Extract the [x, y] coordinate from the center of the cell holding the provided text.  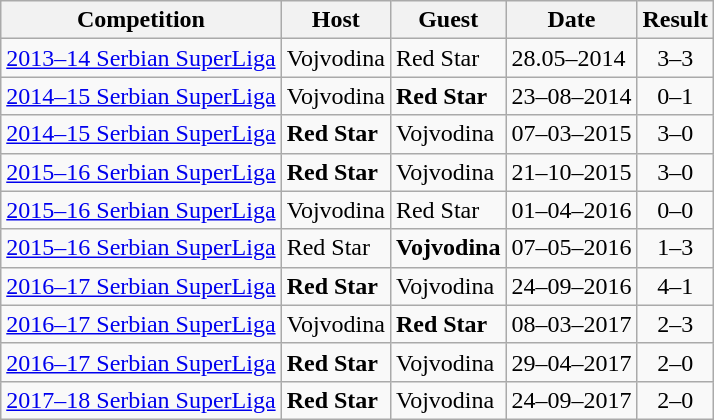
1–3 [675, 248]
07–05–2016 [572, 248]
2–3 [675, 324]
23–08–2014 [572, 96]
01–04–2016 [572, 210]
24–09–2016 [572, 286]
21–10–2015 [572, 172]
29–04–2017 [572, 362]
3–3 [675, 58]
2013–14 Serbian SuperLiga [141, 58]
Date [572, 20]
Host [336, 20]
28.05–2014 [572, 58]
24–09–2017 [572, 400]
0–1 [675, 96]
Guest [448, 20]
Result [675, 20]
07–03–2015 [572, 134]
08–03–2017 [572, 324]
2017–18 Serbian SuperLiga [141, 400]
4–1 [675, 286]
0–0 [675, 210]
Competition [141, 20]
